Detect which cell encompasses the target text, then output its [X, Y] center coordinate. 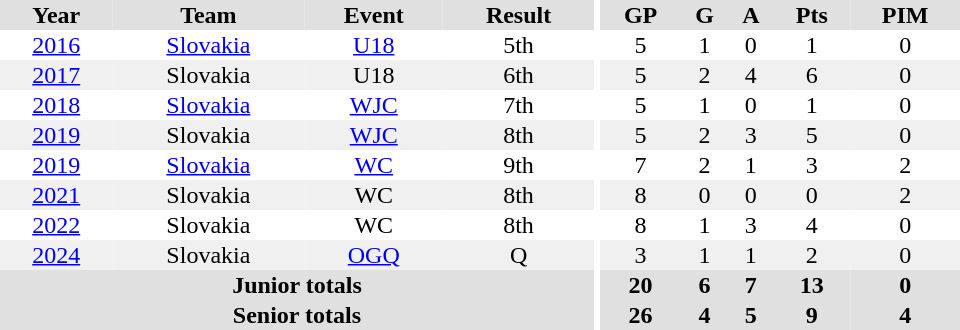
26 [641, 315]
2017 [56, 75]
OGQ [374, 255]
Team [208, 15]
13 [812, 285]
20 [641, 285]
Year [56, 15]
2024 [56, 255]
2021 [56, 195]
7th [518, 105]
Pts [812, 15]
A [750, 15]
6th [518, 75]
G [705, 15]
Result [518, 15]
Senior totals [297, 315]
9 [812, 315]
2018 [56, 105]
Junior totals [297, 285]
5th [518, 45]
9th [518, 165]
2016 [56, 45]
PIM [905, 15]
2022 [56, 225]
Q [518, 255]
GP [641, 15]
Event [374, 15]
